Scan for the cell matching the given text and deliver its (X, Y) coordinate at center. 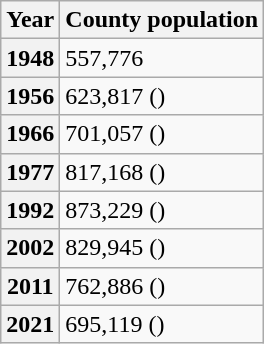
1966 (30, 134)
2011 (30, 286)
873,229 () (162, 210)
623,817 () (162, 96)
County population (162, 20)
1977 (30, 172)
701,057 () (162, 134)
829,945 () (162, 248)
695,119 () (162, 324)
1948 (30, 58)
1956 (30, 96)
Year (30, 20)
1992 (30, 210)
557,776 (162, 58)
2002 (30, 248)
762,886 () (162, 286)
817,168 () (162, 172)
2021 (30, 324)
